Output the [X, Y] coordinate of the center of the cell containing the given text.  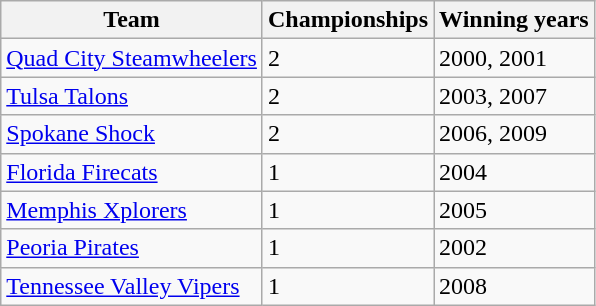
2002 [514, 248]
Quad City Steamwheelers [132, 58]
2008 [514, 286]
Memphis Xplorers [132, 210]
2004 [514, 172]
Team [132, 20]
2005 [514, 210]
Championships [348, 20]
2006, 2009 [514, 134]
Tennessee Valley Vipers [132, 286]
Florida Firecats [132, 172]
2000, 2001 [514, 58]
2003, 2007 [514, 96]
Peoria Pirates [132, 248]
Winning years [514, 20]
Spokane Shock [132, 134]
Tulsa Talons [132, 96]
